Scan for the cell matching the given text and deliver its [x, y] coordinate at center. 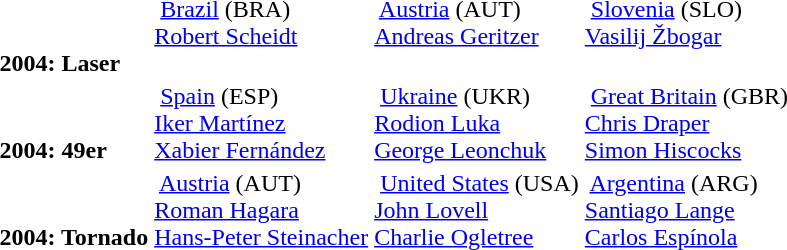
Spain (ESP)Iker MartínezXabier Fernández [262, 123]
Ukraine (UKR)Rodion LukaGeorge Leonchuk [477, 123]
